Pinpoint the cell where the given text exists, returning its (X, Y) midpoint coordinate. 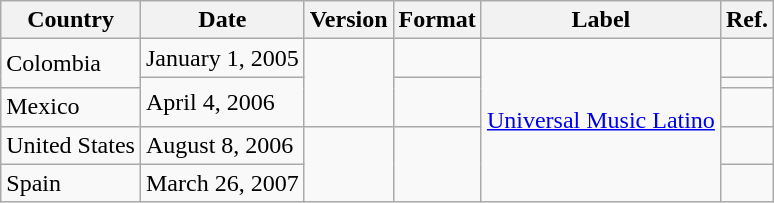
Universal Music Latino (600, 120)
Label (600, 20)
Mexico (71, 107)
March 26, 2007 (222, 183)
August 8, 2006 (222, 145)
Version (348, 20)
Colombia (71, 64)
Ref. (746, 20)
Format (437, 20)
Date (222, 20)
April 4, 2006 (222, 102)
Country (71, 20)
Spain (71, 183)
January 1, 2005 (222, 58)
United States (71, 145)
